Scan for the cell matching the given text and deliver its [X, Y] coordinate at center. 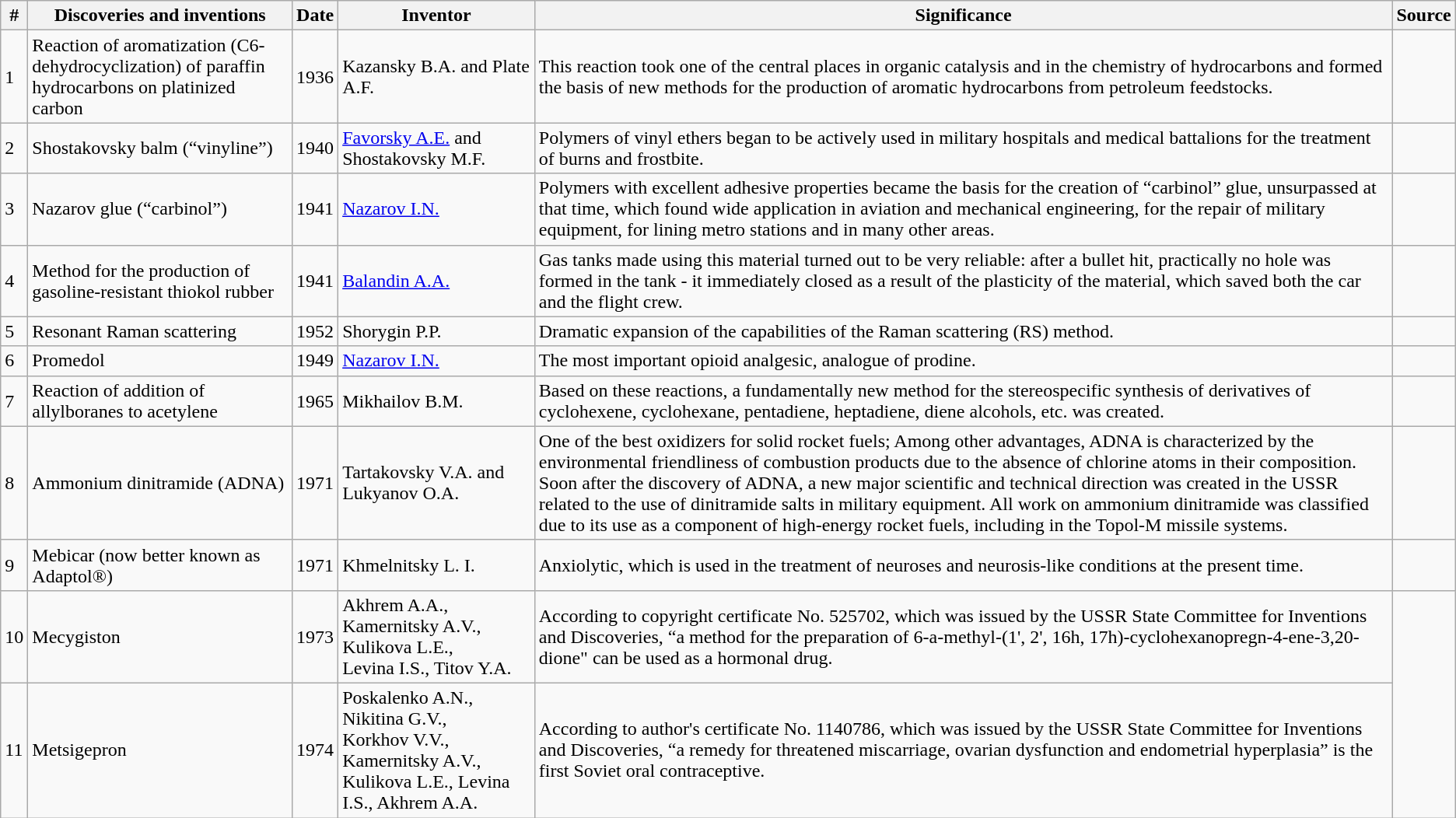
Promedol [160, 361]
Discoveries and inventions [160, 16]
1974 [316, 750]
Method for the production of gasoline-resistant thiokol rubber [160, 281]
Significance [963, 16]
Shorygin P.P. [437, 331]
Shostakovsky balm (“vinyline”) [160, 148]
The most important opioid analgesic, analogue of prodine. [963, 361]
Resonant Raman scattering [160, 331]
Metsigepron [160, 750]
Balandin A.A. [437, 281]
Anxiolytic, which is used in the treatment of neuroses and neurosis-like conditions at the present time. [963, 565]
Dramatic expansion of the capabilities of the Raman scattering (RS) method. [963, 331]
Favorsky A.E. and Shostakovsky M.F. [437, 148]
Source [1423, 16]
1952 [316, 331]
1936 [316, 76]
Kazansky B.A. and Plate A.F. [437, 76]
1 [14, 76]
Polymers of vinyl ethers began to be actively used in military hospitals and medical battalions for the treatment of burns and frostbite. [963, 148]
1973 [316, 636]
Mikhailov B.M. [437, 401]
Nazarov glue (“carbinol”) [160, 209]
Mecygiston [160, 636]
9 [14, 565]
Mebicar (now better known as Adaptol®) [160, 565]
1949 [316, 361]
7 [14, 401]
Inventor [437, 16]
10 [14, 636]
3 [14, 209]
Reaction of aromatization (C6-dehydrocyclization) of paraffin hydrocarbons on platinized carbon [160, 76]
Khmelnitsky L. I. [437, 565]
1940 [316, 148]
11 [14, 750]
8 [14, 483]
6 [14, 361]
Poskalenko A.N., Nikitina G.V.,Korkhov V.V., Kamernitsky A.V., Kulikova L.E., Levina I.S., Akhrem A.A. [437, 750]
# [14, 16]
Date [316, 16]
4 [14, 281]
Akhrem A.A., Kamernitsky A.V.,Kulikova L.E.,Levina I.S., Titov Y.A. [437, 636]
Tartakovsky V.A. and Lukyanov O.A. [437, 483]
1965 [316, 401]
2 [14, 148]
Ammonium dinitramide (ADNA) [160, 483]
Reaction of addition of allylboranes to acetylene [160, 401]
5 [14, 331]
